Provide the [X, Y] coordinate of the cell's center where the given text is located.  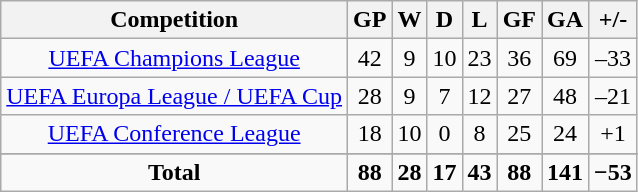
24 [566, 134]
GA [566, 20]
42 [370, 58]
GF [519, 20]
141 [566, 172]
43 [480, 172]
L [480, 20]
Total [174, 172]
W [410, 20]
69 [566, 58]
–33 [614, 58]
23 [480, 58]
−53 [614, 172]
8 [480, 134]
–21 [614, 96]
18 [370, 134]
0 [444, 134]
27 [519, 96]
12 [480, 96]
7 [444, 96]
+/- [614, 20]
25 [519, 134]
UEFA Champions League [174, 58]
17 [444, 172]
D [444, 20]
Competition [174, 20]
36 [519, 58]
GP [370, 20]
UEFA Conference League [174, 134]
+1 [614, 134]
UEFA Europa League / UEFA Cup [174, 96]
48 [566, 96]
